Detect which cell encompasses the target text, then output its (x, y) center coordinate. 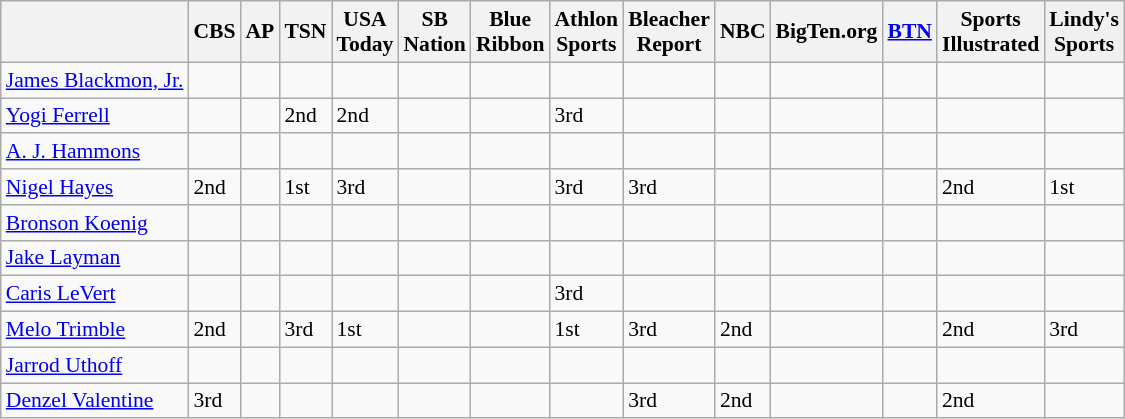
James Blackmon, Jr. (95, 80)
Lindy'sSports (1084, 32)
BleacherReport (669, 32)
SportsIllustrated (990, 32)
NBC (743, 32)
Denzel Valentine (95, 401)
Caris LeVert (95, 294)
AP (260, 32)
BTN (910, 32)
BigTen.org (827, 32)
Bronson Koenig (95, 223)
Melo Trimble (95, 330)
AthlonSports (586, 32)
Jake Layman (95, 258)
CBS (214, 32)
Nigel Hayes (95, 187)
Jarrod Uthoff (95, 365)
TSN (305, 32)
Yogi Ferrell (95, 116)
BlueRibbon (510, 32)
SBNation (434, 32)
USAToday (366, 32)
A. J. Hammons (95, 152)
